Identify which cell holds the provided text, then report its (x, y) central coordinate. 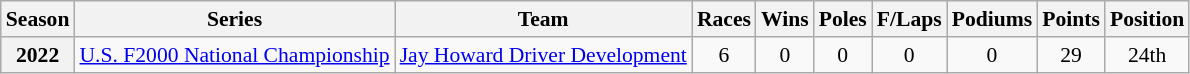
Season (38, 19)
Series (234, 19)
2022 (38, 55)
24th (1147, 55)
Position (1147, 19)
Poles (843, 19)
U.S. F2000 National Championship (234, 55)
29 (1071, 55)
Podiums (992, 19)
Points (1071, 19)
Wins (785, 19)
Team (544, 19)
Races (724, 19)
Jay Howard Driver Development (544, 55)
6 (724, 55)
F/Laps (910, 19)
